Pinpoint the cell where the given text exists, returning its [X, Y] midpoint coordinate. 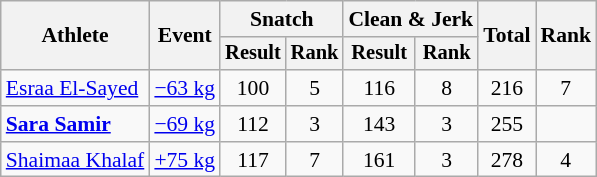
5 [315, 88]
100 [253, 88]
116 [379, 88]
7 [566, 88]
112 [253, 124]
−69 kg [184, 124]
143 [379, 124]
255 [506, 124]
Sara Samir [76, 124]
−63 kg [184, 88]
216 [506, 88]
Clean & Jerk [410, 19]
Snatch [282, 19]
Athlete [76, 36]
Event [184, 36]
Esraa El-Sayed [76, 88]
Total [506, 36]
8 [446, 88]
